Return the (X, Y) coordinate for the center point of the cell that contains the specified text.  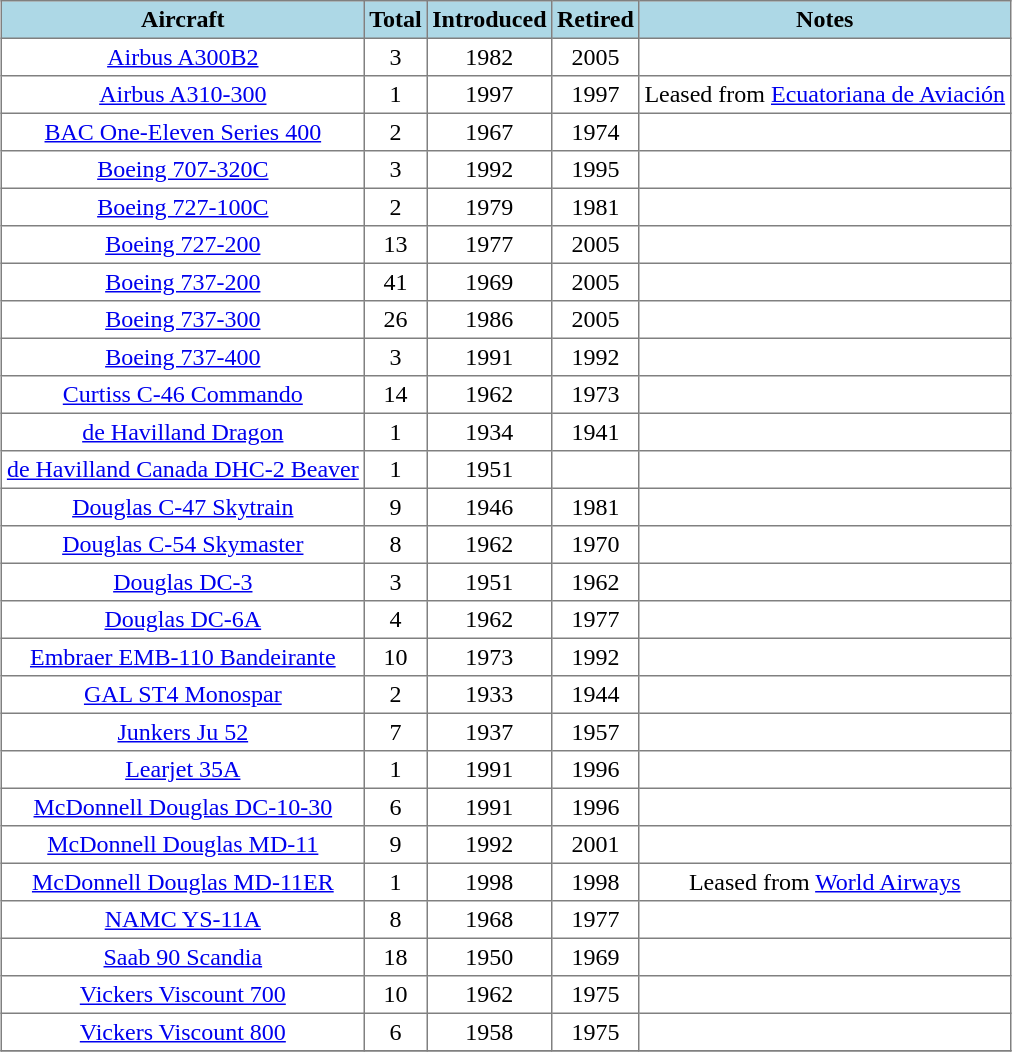
Douglas C-54 Skymaster (183, 545)
Douglas C-47 Skytrain (183, 507)
GAL ST4 Monospar (183, 695)
1946 (490, 507)
41 (396, 282)
McDonnell Douglas MD-11ER (183, 882)
Vickers Viscount 700 (183, 995)
1950 (490, 957)
Junkers Ju 52 (183, 732)
1958 (490, 1032)
14 (396, 395)
Leased from World Airways (824, 882)
Airbus A310-300 (183, 95)
BAC One-Eleven Series 400 (183, 132)
26 (396, 320)
13 (396, 245)
McDonnell Douglas MD-11 (183, 845)
1995 (596, 170)
Douglas DC-3 (183, 582)
Douglas DC-6A (183, 620)
1957 (596, 732)
Vickers Viscount 800 (183, 1032)
Boeing 707-320C (183, 170)
Airbus A300B2 (183, 57)
2001 (596, 845)
Boeing 727-100C (183, 207)
McDonnell Douglas DC-10-30 (183, 807)
Embraer EMB-110 Bandeirante (183, 657)
7 (396, 732)
NAMC YS-11A (183, 920)
4 (396, 620)
Boeing 737-300 (183, 320)
1974 (596, 132)
Retired (596, 20)
Notes (824, 20)
de Havilland Canada DHC-2 Beaver (183, 470)
Saab 90 Scandia (183, 957)
Learjet 35A (183, 770)
1937 (490, 732)
1967 (490, 132)
1986 (490, 320)
1979 (490, 207)
Curtiss C-46 Commando (183, 395)
1944 (596, 695)
Leased from Ecuatoriana de Aviación (824, 95)
de Havilland Dragon (183, 432)
1968 (490, 920)
Introduced (490, 20)
Boeing 727-200 (183, 245)
1970 (596, 545)
Aircraft (183, 20)
1982 (490, 57)
Boeing 737-400 (183, 357)
Total (396, 20)
18 (396, 957)
1941 (596, 432)
1934 (490, 432)
Boeing 737-200 (183, 282)
1933 (490, 695)
